Return the [x, y] coordinate for the center point of the cell that contains the specified text.  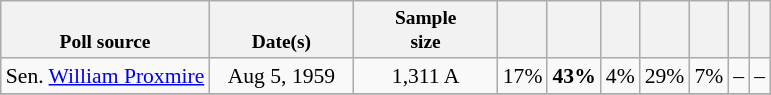
1,311 A [426, 76]
Poll source [106, 30]
4% [620, 76]
Samplesize [426, 30]
29% [665, 76]
Aug 5, 1959 [281, 76]
Sen. William Proxmire [106, 76]
Date(s) [281, 30]
7% [708, 76]
17% [523, 76]
43% [574, 76]
